Provide the [X, Y] coordinate of the cell's center where the given text is located.  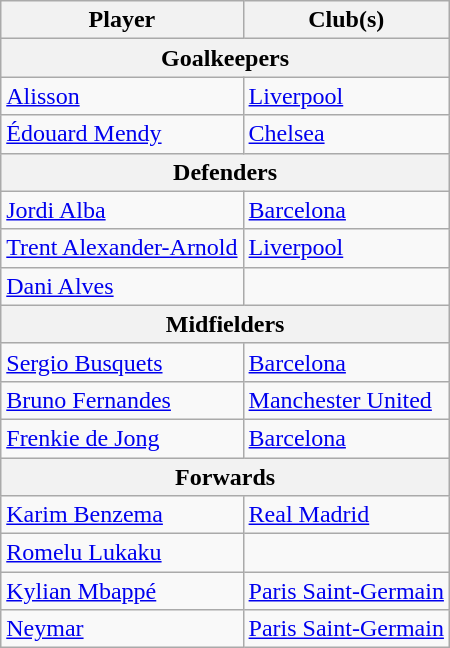
Club(s) [346, 20]
Romelu Lukaku [122, 553]
Kylian Mbappé [122, 591]
Sergio Busquets [122, 362]
Édouard Mendy [122, 134]
Karim Benzema [122, 515]
Alisson [122, 96]
Bruno Fernandes [122, 400]
Goalkeepers [226, 58]
Dani Alves [122, 286]
Neymar [122, 629]
Forwards [226, 477]
Frenkie de Jong [122, 438]
Manchester United [346, 400]
Real Madrid [346, 515]
Trent Alexander-Arnold [122, 248]
Defenders [226, 172]
Midfielders [226, 324]
Jordi Alba [122, 210]
Player [122, 20]
Chelsea [346, 134]
